Detect which cell encompasses the target text, then output its (x, y) center coordinate. 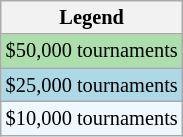
$25,000 tournaments (92, 85)
$50,000 tournaments (92, 51)
Legend (92, 17)
$10,000 tournaments (92, 118)
